Identify which cell holds the provided text, then report its [x, y] central coordinate. 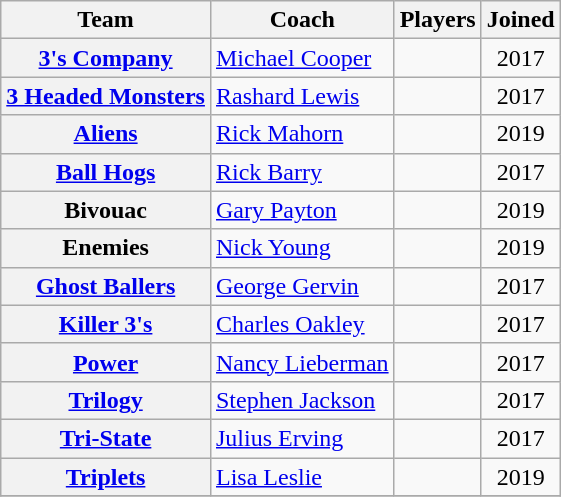
Triplets [106, 477]
Enemies [106, 248]
Stephen Jackson [302, 400]
3's Company [106, 58]
Ball Hogs [106, 172]
Tri-State [106, 438]
Joined [520, 20]
Killer 3's [106, 324]
Trilogy [106, 400]
Ghost Ballers [106, 286]
Aliens [106, 134]
Julius Erving [302, 438]
Nick Young [302, 248]
Power [106, 362]
George Gervin [302, 286]
Nancy Lieberman [302, 362]
3 Headed Monsters [106, 96]
Coach [302, 20]
Charles Oakley [302, 324]
Bivouac [106, 210]
Team [106, 20]
Rick Barry [302, 172]
Gary Payton [302, 210]
Rick Mahorn [302, 134]
Lisa Leslie [302, 477]
Michael Cooper [302, 58]
Rashard Lewis [302, 96]
Players [438, 20]
